Locate the cell with the specified text and output its [x, y] center coordinate. 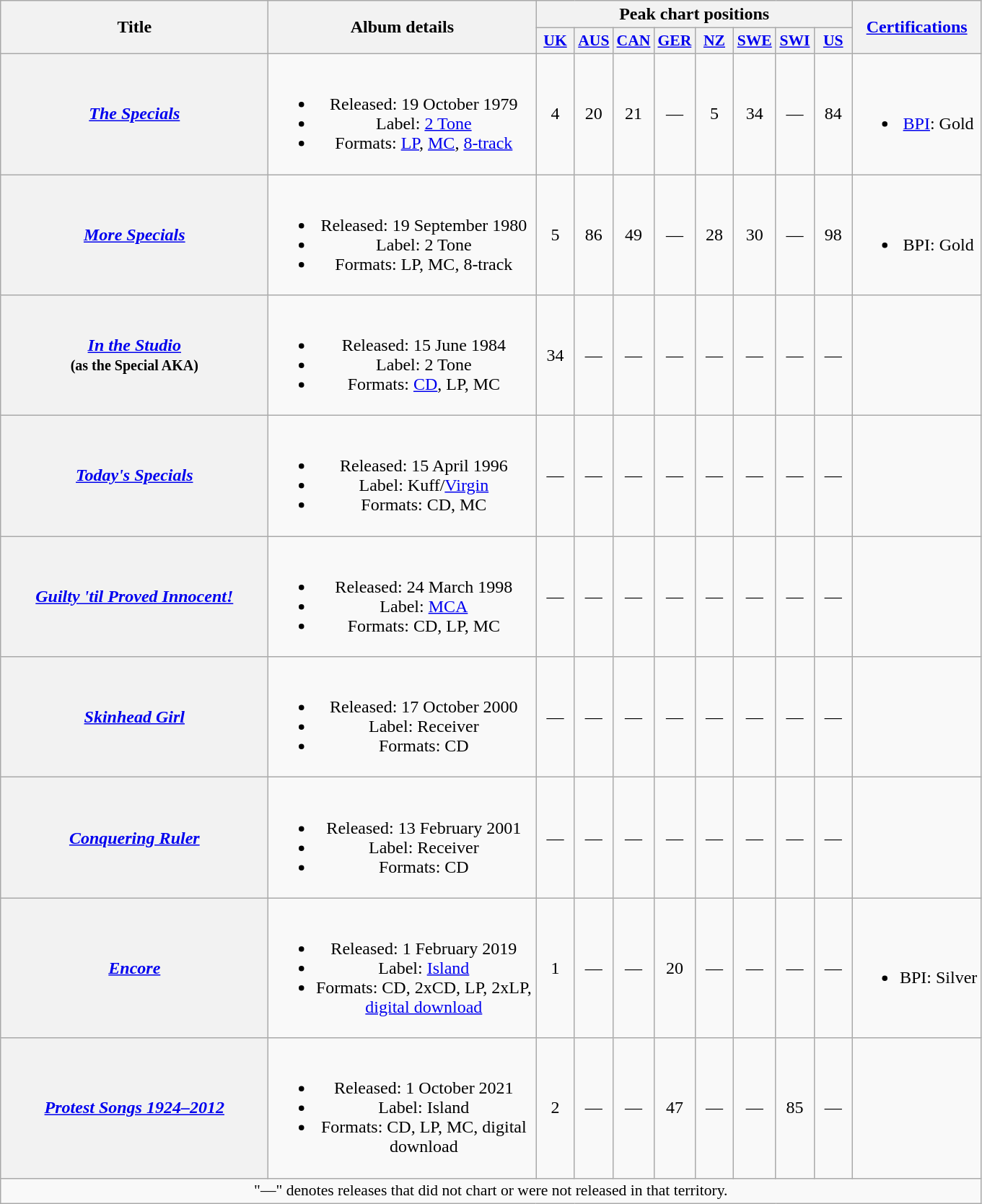
Today's Specials [134, 476]
NZ [714, 41]
BPI: Silver [916, 968]
The Specials [134, 114]
Encore [134, 968]
CAN [634, 41]
21 [634, 114]
Protest Songs 1924–2012 [134, 1108]
More Specials [134, 235]
Released: 1 October 2021Label: IslandFormats: CD, LP, MC, digital download [403, 1108]
Released: 15 June 1984Label: 2 ToneFormats: CD, LP, MC [403, 355]
Released: 19 October 1979Label: 2 ToneFormats: LP, MC, 8-track [403, 114]
30 [755, 235]
UK [556, 41]
Released: 1 February 2019Label: IslandFormats: CD, 2xCD, LP, 2xLP, digital download [403, 968]
98 [833, 235]
Released: 24 March 1998Label: MCAFormats: CD, LP, MC [403, 596]
49 [634, 235]
Released: 15 April 1996Label: Kuff/VirginFormats: CD, MC [403, 476]
Released: 17 October 2000Label: ReceiverFormats: CD [403, 717]
Released: 13 February 2001Label: ReceiverFormats: CD [403, 837]
SWE [755, 41]
"—" denotes releases that did not chart or were not released in that territory. [491, 1191]
1 [556, 968]
85 [795, 1108]
Released: 19 September 1980Label: 2 ToneFormats: LP, MC, 8-track [403, 235]
SWI [795, 41]
In the Studio(as the Special AKA) [134, 355]
84 [833, 114]
Certifications [916, 27]
Guilty 'til Proved Innocent! [134, 596]
GER [674, 41]
Conquering Ruler [134, 837]
Peak chart positions [694, 14]
AUS [593, 41]
86 [593, 235]
US [833, 41]
28 [714, 235]
2 [556, 1108]
Title [134, 27]
47 [674, 1108]
Skinhead Girl [134, 717]
4 [556, 114]
Album details [403, 27]
